Determine the (X, Y) coordinate at the center of the cell enclosing the given text.  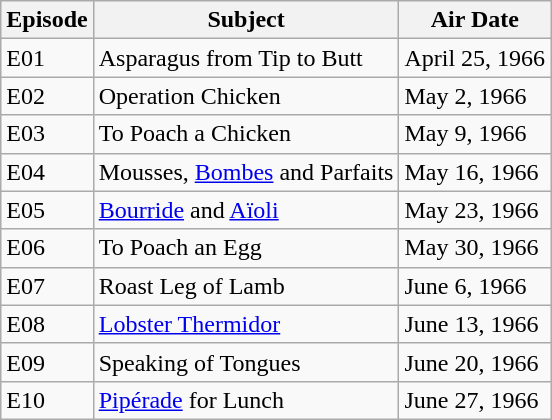
Air Date (475, 20)
May 2, 1966 (475, 96)
E08 (47, 324)
Pipérade for Lunch (246, 400)
May 30, 1966 (475, 248)
E02 (47, 96)
E05 (47, 210)
E03 (47, 134)
To Poach an Egg (246, 248)
May 16, 1966 (475, 172)
June 6, 1966 (475, 286)
E07 (47, 286)
Asparagus from Tip to Butt (246, 58)
April 25, 1966 (475, 58)
Roast Leg of Lamb (246, 286)
E01 (47, 58)
Bourride and Aïoli (246, 210)
Operation Chicken (246, 96)
Lobster Thermidor (246, 324)
June 13, 1966 (475, 324)
To Poach a Chicken (246, 134)
E09 (47, 362)
June 20, 1966 (475, 362)
May 9, 1966 (475, 134)
Subject (246, 20)
E04 (47, 172)
Mousses, Bombes and Parfaits (246, 172)
E10 (47, 400)
May 23, 1966 (475, 210)
Speaking of Tongues (246, 362)
June 27, 1966 (475, 400)
E06 (47, 248)
Episode (47, 20)
